Find where the given text appears and provide that cell's center as [X, Y] coordinate. 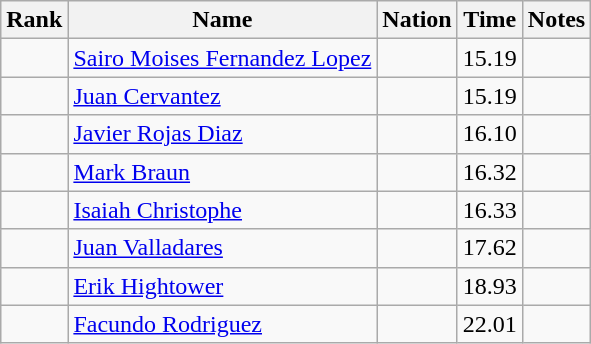
Notes [556, 20]
17.62 [490, 248]
Juan Cervantez [222, 96]
Facundo Rodriguez [222, 324]
Sairo Moises Fernandez Lopez [222, 58]
Nation [417, 20]
Erik Hightower [222, 286]
Rank [34, 20]
22.01 [490, 324]
Mark Braun [222, 172]
Time [490, 20]
Isaiah Christophe [222, 210]
16.32 [490, 172]
16.33 [490, 210]
Juan Valladares [222, 248]
16.10 [490, 134]
18.93 [490, 286]
Javier Rojas Diaz [222, 134]
Name [222, 20]
